For the text-containing cell, return its midpoint in [X, Y] coordinate format. 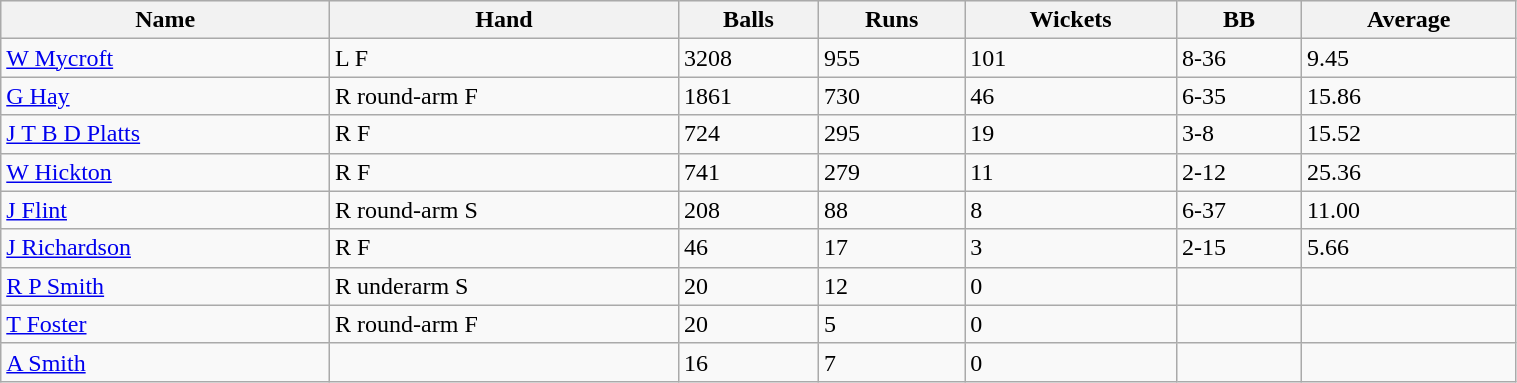
17 [892, 248]
8-36 [1238, 58]
16 [748, 362]
5.66 [1408, 248]
Name [166, 20]
15.52 [1408, 134]
W Hickton [166, 172]
Average [1408, 20]
11.00 [1408, 210]
5 [892, 324]
2-15 [1238, 248]
J T B D Platts [166, 134]
BB [1238, 20]
955 [892, 58]
6-37 [1238, 210]
T Foster [166, 324]
2-12 [1238, 172]
3 [1071, 248]
Runs [892, 20]
J Flint [166, 210]
Balls [748, 20]
11 [1071, 172]
295 [892, 134]
G Hay [166, 96]
L F [504, 58]
88 [892, 210]
R underarm S [504, 286]
101 [1071, 58]
3208 [748, 58]
J Richardson [166, 248]
25.36 [1408, 172]
6-35 [1238, 96]
3-8 [1238, 134]
279 [892, 172]
R P Smith [166, 286]
Hand [504, 20]
730 [892, 96]
724 [748, 134]
741 [748, 172]
7 [892, 362]
15.86 [1408, 96]
1861 [748, 96]
208 [748, 210]
Wickets [1071, 20]
8 [1071, 210]
12 [892, 286]
9.45 [1408, 58]
R round-arm S [504, 210]
W Mycroft [166, 58]
19 [1071, 134]
A Smith [166, 362]
